Extract the [x, y] coordinate from the center of the cell holding the provided text.  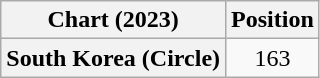
South Korea (Circle) [114, 58]
163 [273, 58]
Chart (2023) [114, 20]
Position [273, 20]
